Return [x, y] of the center of cell containing provided text 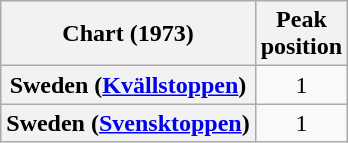
Peakposition [301, 34]
Sweden (Svensktoppen) [128, 123]
Chart (1973) [128, 34]
Sweden (Kvällstoppen) [128, 85]
